Provide the [x, y] coordinate of the cell's center where the given text is located.  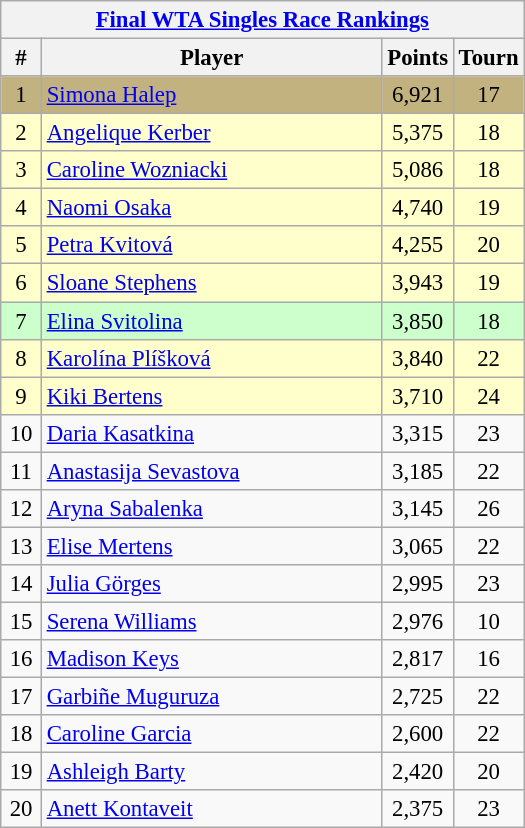
4 [22, 208]
Petra Kvitová [212, 245]
26 [488, 509]
3,315 [418, 433]
Caroline Wozniacki [212, 170]
Ashleigh Barty [212, 772]
2,420 [418, 772]
Serena Williams [212, 621]
Daria Kasatkina [212, 433]
Tourn [488, 58]
3,710 [418, 396]
7 [22, 321]
2,725 [418, 697]
Anett Kontaveit [212, 809]
Final WTA Singles Race Rankings [262, 20]
Madison Keys [212, 659]
4,740 [418, 208]
Points [418, 58]
1 [22, 95]
Anastasija Sevastova [212, 471]
2,976 [418, 621]
2,817 [418, 659]
Simona Halep [212, 95]
9 [22, 396]
Naomi Osaka [212, 208]
6 [22, 283]
Player [212, 58]
Elise Mertens [212, 546]
2,375 [418, 809]
3,850 [418, 321]
12 [22, 509]
2 [22, 133]
3,840 [418, 358]
Caroline Garcia [212, 734]
5,375 [418, 133]
14 [22, 584]
3,145 [418, 509]
8 [22, 358]
13 [22, 546]
15 [22, 621]
3,065 [418, 546]
Garbiñe Muguruza [212, 697]
3,185 [418, 471]
2,600 [418, 734]
3 [22, 170]
Julia Görges [212, 584]
6,921 [418, 95]
Elina Svitolina [212, 321]
Karolína Plíšková [212, 358]
2,995 [418, 584]
Aryna Sabalenka [212, 509]
5,086 [418, 170]
4,255 [418, 245]
5 [22, 245]
3,943 [418, 283]
Angelique Kerber [212, 133]
Kiki Bertens [212, 396]
# [22, 58]
11 [22, 471]
Sloane Stephens [212, 283]
24 [488, 396]
